From the cell containing the given text, extract its center point as [X, Y] coordinate. 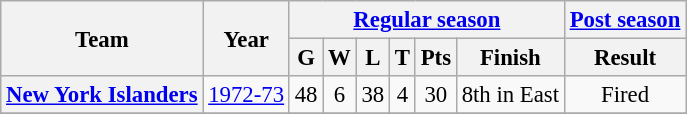
1972-73 [246, 95]
Fired [624, 95]
Result [624, 58]
Pts [436, 58]
48 [306, 95]
Team [102, 38]
38 [372, 95]
G [306, 58]
4 [403, 95]
T [403, 58]
6 [340, 95]
W [340, 58]
8th in East [510, 95]
30 [436, 95]
Post season [624, 20]
Regular season [426, 20]
New York Islanders [102, 95]
Year [246, 38]
Finish [510, 58]
L [372, 58]
